Locate the cell with the specified text and output its [x, y] center coordinate. 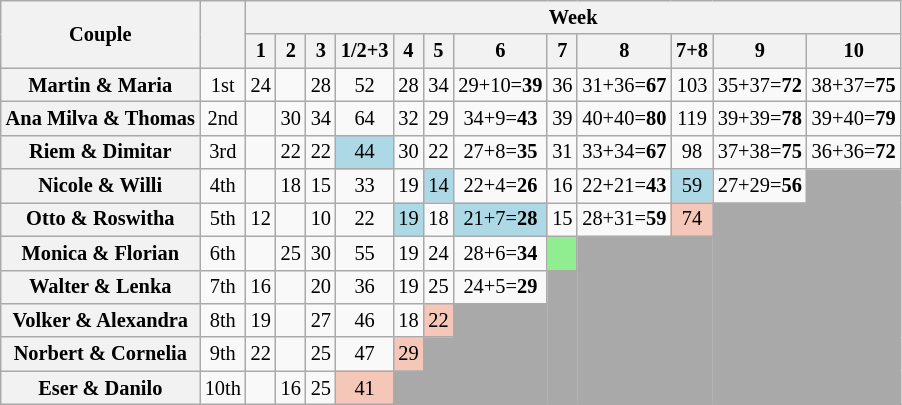
Eser & Danilo [100, 388]
28+31=59 [624, 219]
14 [438, 186]
37+38=75 [760, 152]
6th [223, 253]
33+34=67 [624, 152]
103 [692, 85]
31+36=67 [624, 85]
31 [562, 152]
39+39=78 [760, 118]
59 [692, 186]
9 [760, 51]
8 [624, 51]
3rd [223, 152]
119 [692, 118]
Monica & Florian [100, 253]
22+21=43 [624, 186]
27+8=35 [500, 152]
1 [261, 51]
5 [438, 51]
Volker & Alexandra [100, 320]
2 [291, 51]
40+40=80 [624, 118]
1st [223, 85]
27+29=56 [760, 186]
3 [321, 51]
Week [574, 17]
Otto & Roswitha [100, 219]
39+40=79 [854, 118]
46 [365, 320]
24+5=29 [500, 287]
8th [223, 320]
27 [321, 320]
55 [365, 253]
5th [223, 219]
2nd [223, 118]
64 [365, 118]
38+37=75 [854, 85]
4 [408, 51]
1/2+3 [365, 51]
Martin & Maria [100, 85]
7th [223, 287]
10th [223, 388]
4th [223, 186]
Ana Milva & Thomas [100, 118]
52 [365, 85]
9th [223, 354]
41 [365, 388]
47 [365, 354]
7 [562, 51]
28+6=34 [500, 253]
33 [365, 186]
29+10=39 [500, 85]
22+4=26 [500, 186]
74 [692, 219]
Riem & Dimitar [100, 152]
6 [500, 51]
98 [692, 152]
7+8 [692, 51]
Nicole & Willi [100, 186]
Couple [100, 34]
21+7=28 [500, 219]
39 [562, 118]
12 [261, 219]
Norbert & Cornelia [100, 354]
34+9=43 [500, 118]
35+37=72 [760, 85]
Walter & Lenka [100, 287]
36+36=72 [854, 152]
44 [365, 152]
32 [408, 118]
20 [321, 287]
